Output the [X, Y] coordinate of the center of the cell containing the given text.  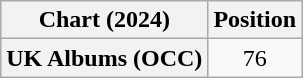
UK Albums (OCC) [104, 58]
Chart (2024) [104, 20]
76 [255, 58]
Position [255, 20]
